Search for the cell housing the specified text and yield its (x, y) center coordinate. 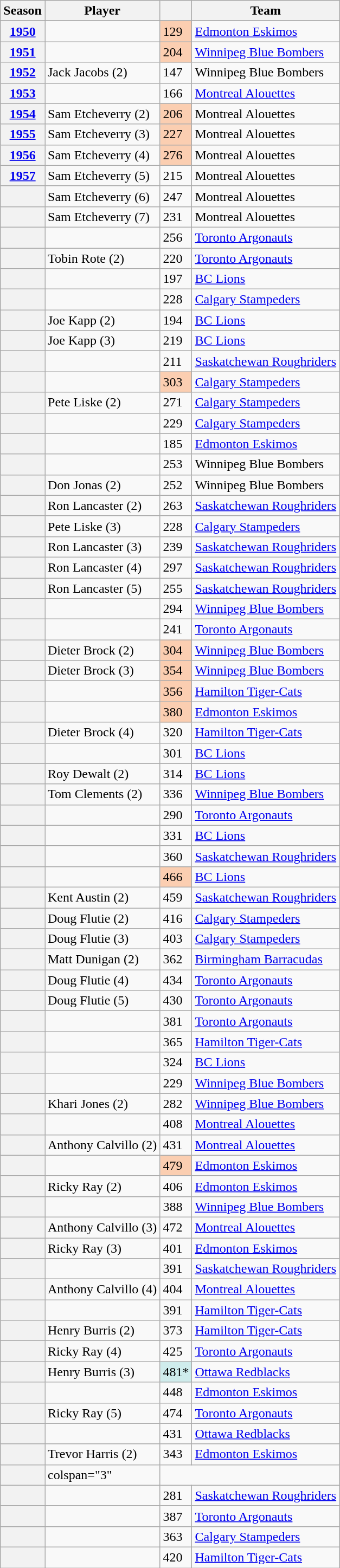
Sam Etcheverry (5) (102, 176)
320 (176, 733)
430 (176, 1001)
425 (176, 1351)
129 (176, 31)
Sam Etcheverry (4) (102, 155)
Matt Dunigan (2) (102, 960)
Trevor Harris (2) (102, 1454)
343 (176, 1454)
1954 (23, 114)
247 (176, 196)
1957 (23, 176)
466 (176, 877)
Doug Flutie (3) (102, 939)
459 (176, 897)
239 (176, 547)
1955 (23, 134)
360 (176, 856)
474 (176, 1413)
380 (176, 712)
255 (176, 588)
Team (266, 11)
297 (176, 567)
Khari Jones (2) (102, 1104)
472 (176, 1227)
362 (176, 960)
Anthony Calvillo (3) (102, 1227)
Doug Flutie (4) (102, 980)
219 (176, 341)
Ricky Ray (2) (102, 1186)
Doug Flutie (2) (102, 918)
227 (176, 134)
Anthony Calvillo (4) (102, 1290)
381 (176, 1021)
403 (176, 939)
301 (176, 753)
Pete Liske (2) (102, 403)
Henry Burris (2) (102, 1331)
Player (102, 11)
252 (176, 485)
Ron Lancaster (3) (102, 547)
Birmingham Barracudas (266, 960)
Ricky Ray (5) (102, 1413)
Dieter Brock (4) (102, 733)
Ron Lancaster (4) (102, 567)
Kent Austin (2) (102, 897)
416 (176, 918)
Ron Lancaster (2) (102, 506)
Dieter Brock (2) (102, 650)
448 (176, 1392)
434 (176, 980)
Joe Kapp (2) (102, 320)
387 (176, 1516)
388 (176, 1207)
324 (176, 1062)
211 (176, 361)
206 (176, 114)
303 (176, 382)
1956 (23, 155)
Pete Liske (3) (102, 526)
185 (176, 444)
281 (176, 1495)
420 (176, 1557)
220 (176, 258)
365 (176, 1042)
197 (176, 279)
Anthony Calvillo (2) (102, 1145)
Sam Etcheverry (7) (102, 217)
241 (176, 630)
1951 (23, 52)
Jack Jacobs (2) (102, 73)
231 (176, 217)
204 (176, 52)
276 (176, 155)
Ricky Ray (3) (102, 1248)
Sam Etcheverry (3) (102, 134)
404 (176, 1290)
401 (176, 1248)
Don Jonas (2) (102, 485)
304 (176, 650)
331 (176, 835)
479 (176, 1165)
314 (176, 774)
253 (176, 464)
294 (176, 609)
363 (176, 1537)
Tom Clements (2) (102, 794)
1950 (23, 31)
147 (176, 73)
256 (176, 237)
373 (176, 1331)
Sam Etcheverry (2) (102, 114)
336 (176, 794)
Joe Kapp (3) (102, 341)
282 (176, 1104)
406 (176, 1186)
408 (176, 1124)
354 (176, 671)
Sam Etcheverry (6) (102, 196)
Doug Flutie (5) (102, 1001)
271 (176, 403)
Dieter Brock (3) (102, 671)
Henry Burris (3) (102, 1372)
263 (176, 506)
481* (176, 1372)
Tobin Rote (2) (102, 258)
356 (176, 691)
Season (23, 11)
194 (176, 320)
Ricky Ray (4) (102, 1351)
215 (176, 176)
1953 (23, 93)
colspan="3" (102, 1475)
290 (176, 815)
1952 (23, 73)
Ron Lancaster (5) (102, 588)
Roy Dewalt (2) (102, 774)
166 (176, 93)
